Capture the cell that displays the provided text and extract its (x, y) central coordinate. 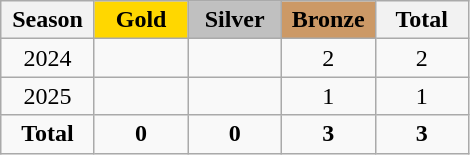
Gold (141, 20)
2025 (48, 96)
Bronze (328, 20)
Season (48, 20)
2024 (48, 58)
Silver (235, 20)
